Locate the cell with the specified text and output its [X, Y] center coordinate. 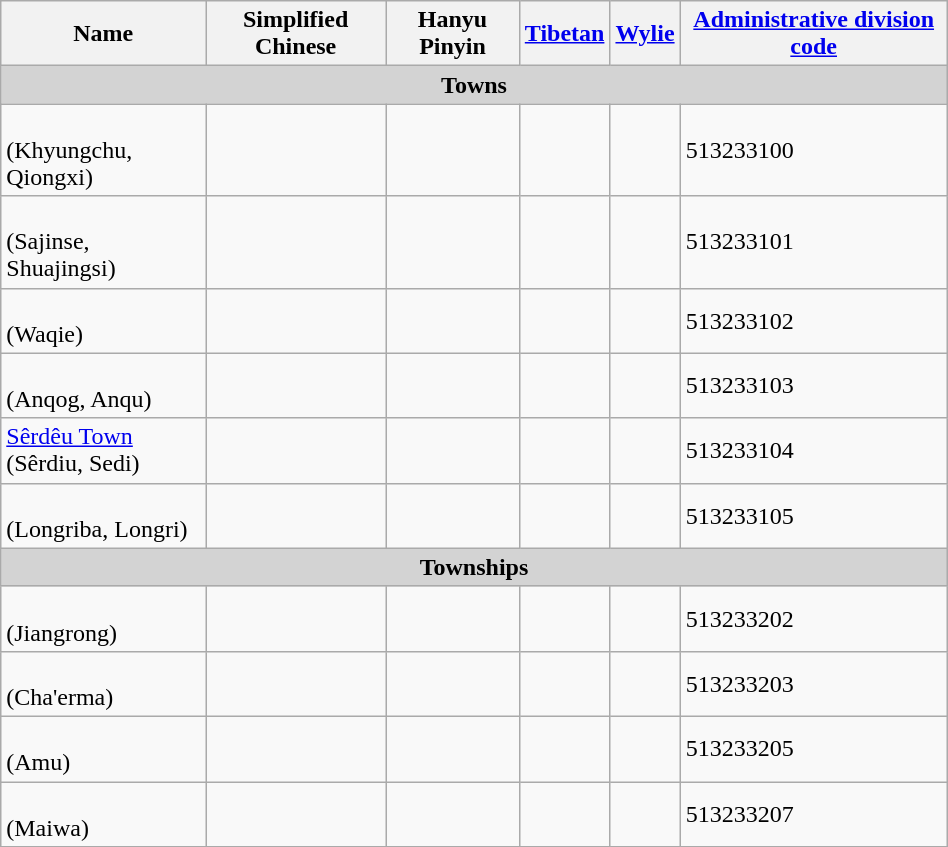
513233105 [814, 516]
(Anqog, Anqu) [104, 386]
(Amu) [104, 748]
(Cha'erma) [104, 684]
(Waqie) [104, 320]
(Longriba, Longri) [104, 516]
(Sajinse, Shuajingsi) [104, 242]
513233100 [814, 150]
Townships [474, 567]
Hanyu Pinyin [453, 34]
(Maiwa) [104, 814]
513233104 [814, 450]
513233203 [814, 684]
Sêrdêu Town(Sêrdiu, Sedi) [104, 450]
513233101 [814, 242]
Name [104, 34]
Wylie [645, 34]
Tibetan [564, 34]
(Khyungchu, Qiongxi) [104, 150]
513233207 [814, 814]
513233103 [814, 386]
Administrative division code [814, 34]
513233202 [814, 618]
513233205 [814, 748]
513233102 [814, 320]
(Jiangrong) [104, 618]
Towns [474, 85]
Simplified Chinese [296, 34]
